Scan for the cell matching the given text and deliver its [X, Y] coordinate at center. 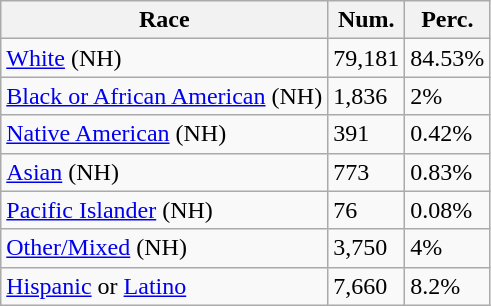
79,181 [366, 58]
391 [366, 134]
0.08% [448, 210]
76 [366, 210]
Perc. [448, 20]
0.83% [448, 172]
Other/Mixed (NH) [164, 248]
3,750 [366, 248]
7,660 [366, 286]
Num. [366, 20]
2% [448, 96]
White (NH) [164, 58]
Black or African American (NH) [164, 96]
84.53% [448, 58]
0.42% [448, 134]
1,836 [366, 96]
Native American (NH) [164, 134]
Hispanic or Latino [164, 286]
8.2% [448, 286]
Asian (NH) [164, 172]
Race [164, 20]
773 [366, 172]
4% [448, 248]
Pacific Islander (NH) [164, 210]
